Extract the (x, y) coordinate from the center of the cell holding the provided text.  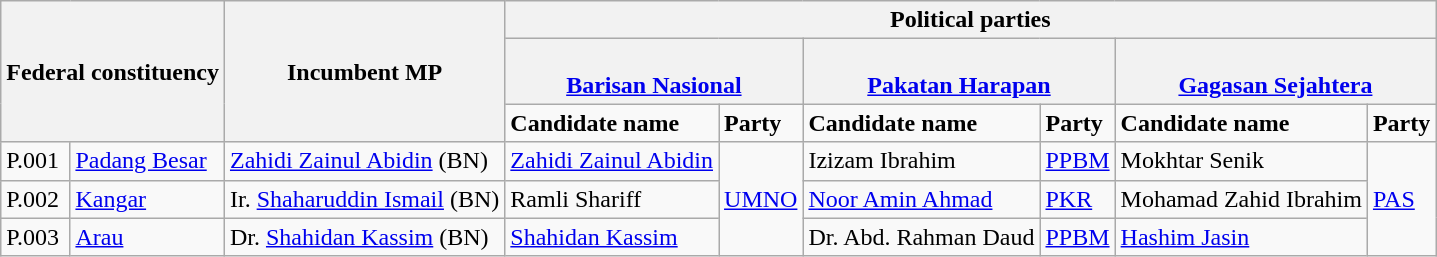
Mokhtar Senik (1241, 161)
Arau (148, 237)
Political parties (970, 20)
Ir. Shaharuddin Ismail (BN) (364, 199)
Izizam Ibrahim (922, 161)
Dr. Shahidan Kassim (BN) (364, 237)
Federal constituency (113, 72)
P.003 (36, 237)
Barisan Nasional (654, 72)
Pakatan Harapan (959, 72)
P.002 (36, 199)
Padang Besar (148, 161)
Shahidan Kassim (612, 237)
Zahidi Zainul Abidin (612, 161)
PAS (1401, 199)
Hashim Jasin (1241, 237)
Dr. Abd. Rahman Daud (922, 237)
Gagasan Sejahtera (1276, 72)
PKR (1078, 199)
UMNO (761, 199)
Ramli Shariff (612, 199)
P.001 (36, 161)
Zahidi Zainul Abidin (BN) (364, 161)
Kangar (148, 199)
Mohamad Zahid Ibrahim (1241, 199)
Noor Amin Ahmad (922, 199)
Incumbent MP (364, 72)
